For the text-containing cell, return its midpoint in (X, Y) coordinate format. 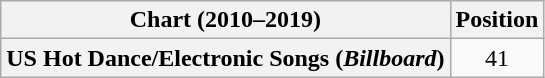
Position (497, 20)
US Hot Dance/Electronic Songs (Billboard) (226, 58)
41 (497, 58)
Chart (2010–2019) (226, 20)
